Detect which cell encompasses the target text, then output its [X, Y] center coordinate. 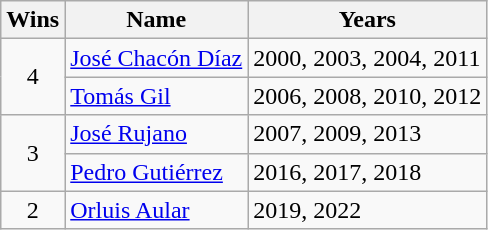
Wins [33, 20]
José Chacón Díaz [156, 58]
José Rujano [156, 134]
2000, 2003, 2004, 2011 [368, 58]
2007, 2009, 2013 [368, 134]
2019, 2022 [368, 210]
4 [33, 77]
2 [33, 210]
Name [156, 20]
Pedro Gutiérrez [156, 172]
Tomás Gil [156, 96]
Orluis Aular [156, 210]
3 [33, 153]
2016, 2017, 2018 [368, 172]
Years [368, 20]
2006, 2008, 2010, 2012 [368, 96]
